Determine the [X, Y] coordinate at the center of the cell enclosing the given text.  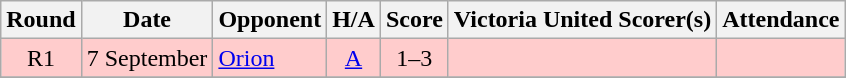
Victoria United Scorer(s) [582, 20]
A [354, 58]
1–3 [414, 58]
Attendance [781, 20]
H/A [354, 20]
Score [414, 20]
Date [147, 20]
Opponent [270, 20]
Round [41, 20]
7 September [147, 58]
R1 [41, 58]
Orion [270, 58]
